Return (X, Y) of the center of cell containing provided text 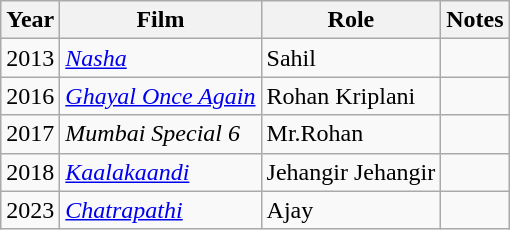
Mumbai Special 6 (160, 134)
Ghayal Once Again (160, 96)
2017 (30, 134)
Year (30, 20)
2018 (30, 172)
Role (351, 20)
Nasha (160, 58)
Kaalakaandi (160, 172)
Jehangir Jehangir (351, 172)
Rohan Kriplani (351, 96)
Sahil (351, 58)
Mr.Rohan (351, 134)
Notes (475, 20)
Film (160, 20)
2013 (30, 58)
2016 (30, 96)
Ajay (351, 210)
2023 (30, 210)
Chatrapathi (160, 210)
